Locate the cell with the specified text and output its [X, Y] center coordinate. 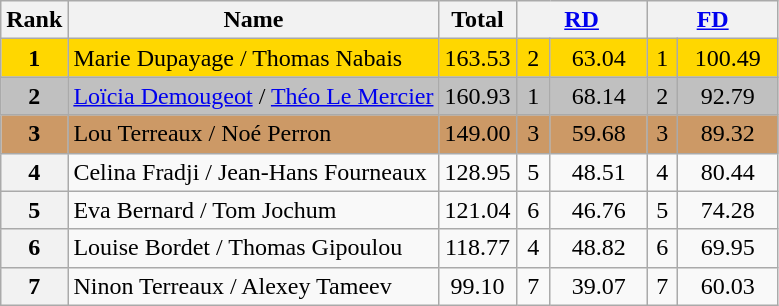
80.44 [728, 172]
39.07 [598, 286]
59.68 [598, 134]
60.03 [728, 286]
48.51 [598, 172]
160.93 [478, 96]
128.95 [478, 172]
74.28 [728, 210]
FD [712, 20]
69.95 [728, 248]
99.10 [478, 286]
Rank [34, 20]
121.04 [478, 210]
Loïcia Demougeot / Théo Le Mercier [254, 96]
Name [254, 20]
RD [582, 20]
92.79 [728, 96]
Celina Fradji / Jean-Hans Fourneaux [254, 172]
68.14 [598, 96]
100.49 [728, 58]
149.00 [478, 134]
Louise Bordet / Thomas Gipoulou [254, 248]
Eva Bernard / Tom Jochum [254, 210]
63.04 [598, 58]
Ninon Terreaux / Alexey Tameev [254, 286]
163.53 [478, 58]
118.77 [478, 248]
Total [478, 20]
46.76 [598, 210]
Lou Terreaux / Noé Perron [254, 134]
Marie Dupayage / Thomas Nabais [254, 58]
48.82 [598, 248]
89.32 [728, 134]
